Provide the [X, Y] coordinate of the cell's center where the given text is located.  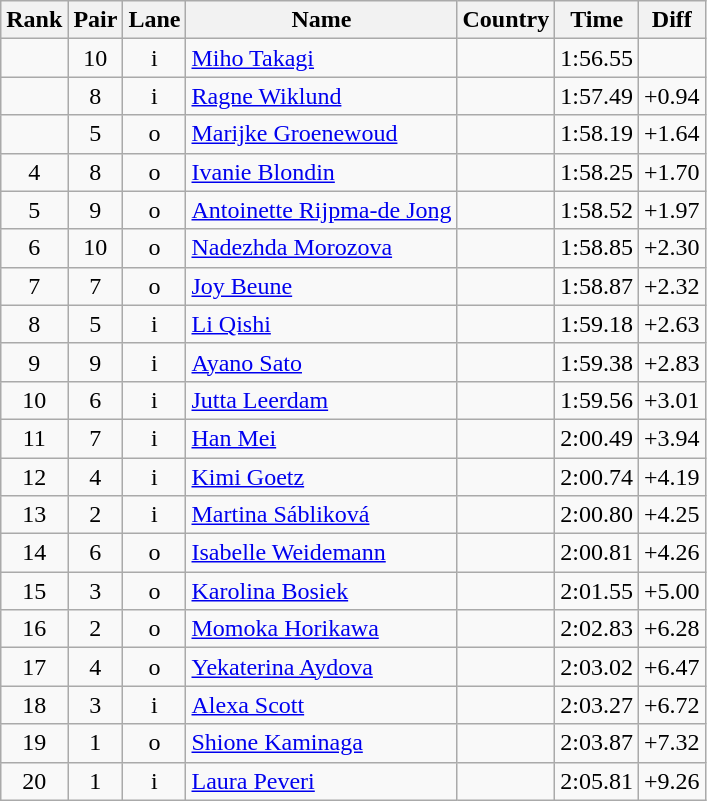
1:58.87 [597, 286]
+1.64 [672, 134]
+3.01 [672, 400]
2:03.87 [597, 743]
2:03.27 [597, 705]
17 [34, 667]
Rank [34, 20]
+2.63 [672, 324]
Jutta Leerdam [322, 400]
Martina Sábliková [322, 515]
2:00.49 [597, 438]
Karolina Bosiek [322, 591]
14 [34, 553]
+4.26 [672, 553]
Name [322, 20]
+5.00 [672, 591]
1:58.85 [597, 248]
+1.97 [672, 210]
Isabelle Weidemann [322, 553]
+6.28 [672, 629]
2:02.83 [597, 629]
1:57.49 [597, 96]
+6.72 [672, 705]
Nadezhda Morozova [322, 248]
Kimi Goetz [322, 477]
Yekaterina Aydova [322, 667]
Ivanie Blondin [322, 172]
Marijke Groenewoud [322, 134]
15 [34, 591]
18 [34, 705]
2:00.81 [597, 553]
1:58.25 [597, 172]
Pair [96, 20]
16 [34, 629]
+6.47 [672, 667]
Miho Takagi [322, 58]
2:05.81 [597, 781]
+2.32 [672, 286]
Country [506, 20]
13 [34, 515]
1:56.55 [597, 58]
+2.30 [672, 248]
2:01.55 [597, 591]
+3.94 [672, 438]
Shione Kaminaga [322, 743]
Momoka Horikawa [322, 629]
+0.94 [672, 96]
1:59.18 [597, 324]
+4.19 [672, 477]
Diff [672, 20]
+2.83 [672, 362]
Li Qishi [322, 324]
1:58.52 [597, 210]
2:00.74 [597, 477]
2:00.80 [597, 515]
+1.70 [672, 172]
2:03.02 [597, 667]
20 [34, 781]
Han Mei [322, 438]
+9.26 [672, 781]
+7.32 [672, 743]
Laura Peveri [322, 781]
Ragne Wiklund [322, 96]
11 [34, 438]
Alexa Scott [322, 705]
+4.25 [672, 515]
Lane [154, 20]
19 [34, 743]
Time [597, 20]
1:58.19 [597, 134]
Ayano Sato [322, 362]
1:59.56 [597, 400]
Antoinette Rijpma-de Jong [322, 210]
1:59.38 [597, 362]
Joy Beune [322, 286]
12 [34, 477]
